Find where the given text appears and provide that cell's center as (X, Y) coordinate. 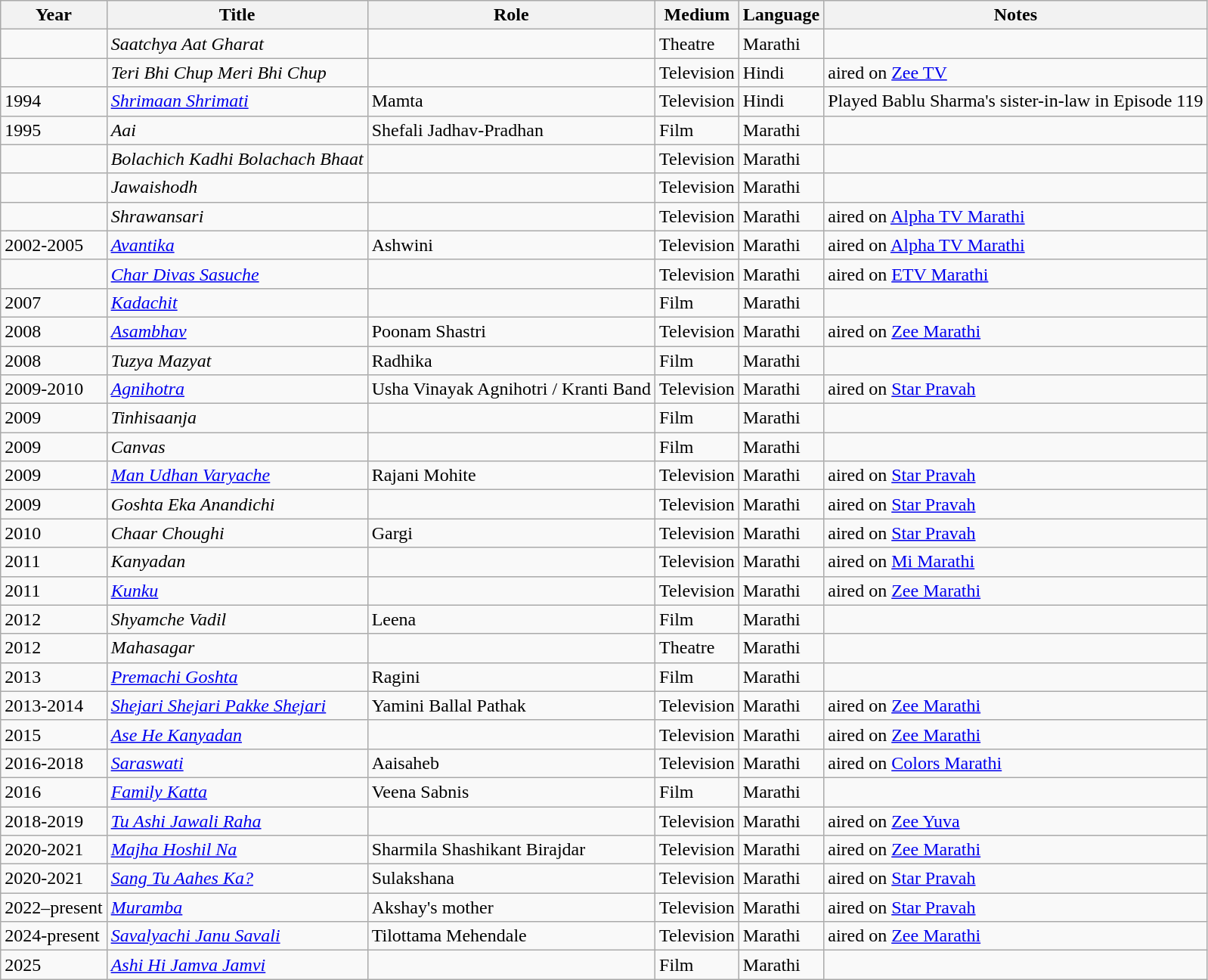
Shyamche Vadil (237, 619)
2002-2005 (54, 245)
Medium (697, 15)
Ashi Hi Jamva Jamvi (237, 965)
2018-2019 (54, 820)
aired on ETV Marathi (1016, 274)
Tilottama Mehendale (511, 936)
Sulakshana (511, 879)
Akshay's mother (511, 907)
2013 (54, 677)
Gargi (511, 533)
aired on Zee Yuva (1016, 820)
Saraswati (237, 763)
Avantika (237, 245)
Ashwini (511, 245)
Teri Bhi Chup Meri Bhi Chup (237, 73)
Goshta Eka Anandichi (237, 504)
Tu Ashi Jawali Raha (237, 820)
aired on Mi Marathi (1016, 562)
Mamta (511, 101)
Yamini Ballal Pathak (511, 706)
Char Divas Sasuche (237, 274)
2022–present (54, 907)
2010 (54, 533)
2025 (54, 965)
aired on Colors Marathi (1016, 763)
Year (54, 15)
Tinhisaanja (237, 418)
Leena (511, 619)
Kadachit (237, 302)
2015 (54, 734)
Sharmila Shashikant Birajdar (511, 850)
Muramba (237, 907)
Shejari Shejari Pakke Shejari (237, 706)
Radhika (511, 361)
Agnihotra (237, 389)
2016-2018 (54, 763)
Family Katta (237, 792)
2013-2014 (54, 706)
Majha Hoshil Na (237, 850)
Usha Vinayak Agnihotri / Kranti Band (511, 389)
Role (511, 15)
Chaar Choughi (237, 533)
Kunku (237, 591)
Canvas (237, 447)
Ase He Kanyadan (237, 734)
Rajani Mohite (511, 476)
2007 (54, 302)
1995 (54, 130)
Tuzya Mazyat (237, 361)
Jawaishodh (237, 188)
Bolachich Kadhi Bolachach Bhaat (237, 159)
Ragini (511, 677)
1994 (54, 101)
Asambhav (237, 331)
Shefali Jadhav-Pradhan (511, 130)
Notes (1016, 15)
Saatchya Aat Gharat (237, 44)
Played Bablu Sharma's sister-in-law in Episode 119 (1016, 101)
Mahasagar (237, 648)
Language (781, 15)
2009-2010 (54, 389)
2024-present (54, 936)
Man Udhan Varyache (237, 476)
Aaisaheb (511, 763)
Title (237, 15)
2016 (54, 792)
aired on Zee TV (1016, 73)
Veena Sabnis (511, 792)
Sang Tu Aahes Ka? (237, 879)
Poonam Shastri (511, 331)
Aai (237, 130)
Kanyadan (237, 562)
Premachi Goshta (237, 677)
Shrawansari (237, 216)
Savalyachi Janu Savali (237, 936)
Shrimaan Shrimati (237, 101)
